Return [X, Y] of the center of cell containing provided text 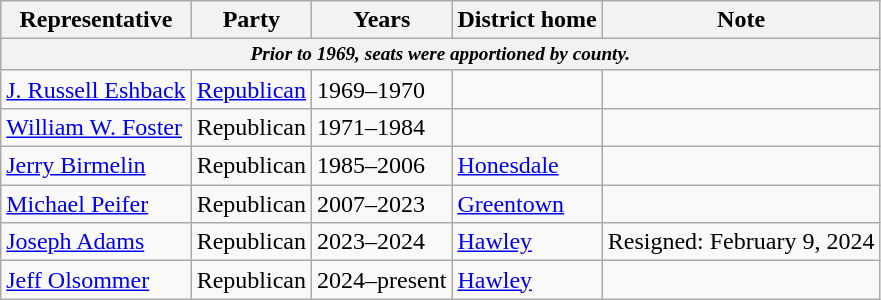
1969–1970 [382, 89]
Jerry Birmelin [96, 166]
Greentown [527, 204]
Jeff Olsommer [96, 280]
J. Russell Eshback [96, 89]
Michael Peifer [96, 204]
Joseph Adams [96, 242]
2024–present [382, 280]
1971–1984 [382, 128]
1985–2006 [382, 166]
Representative [96, 20]
Years [382, 20]
District home [527, 20]
William W. Foster [96, 128]
Prior to 1969, seats were apportioned by county. [440, 55]
2023–2024 [382, 242]
Resigned: February 9, 2024 [741, 242]
2007–2023 [382, 204]
Party [251, 20]
Note [741, 20]
Honesdale [527, 166]
